Provide the [X, Y] coordinate of the cell's center where the given text is located.  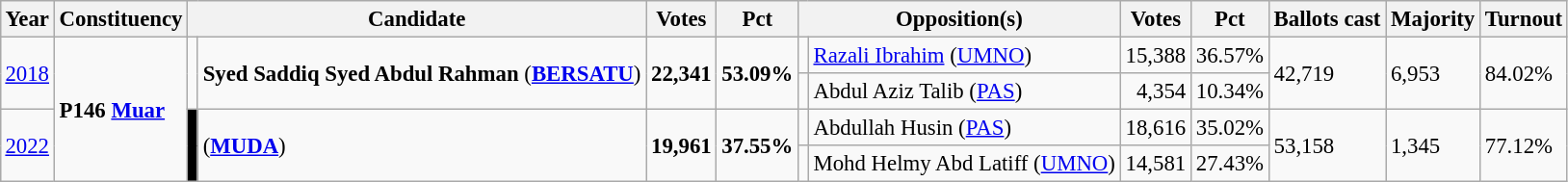
6,953 [1433, 73]
2018 [27, 73]
14,581 [1156, 164]
Abdullah Husin (PAS) [964, 128]
Ballots cast [1327, 19]
P146 Muar [120, 109]
35.02% [1229, 128]
Mohd Helmy Abd Latiff (UMNO) [964, 164]
Turnout [1524, 19]
42,719 [1327, 73]
Year [27, 19]
10.34% [1229, 91]
84.02% [1524, 73]
Syed Saddiq Syed Abdul Rahman (BERSATU) [422, 73]
Abdul Aziz Talib (PAS) [964, 91]
Majority [1433, 19]
19,961 [682, 146]
15,388 [1156, 55]
27.43% [1229, 164]
2022 [27, 146]
Candidate [417, 19]
1,345 [1433, 146]
37.55% [757, 146]
Opposition(s) [959, 19]
53.09% [757, 73]
53,158 [1327, 146]
36.57% [1229, 55]
22,341 [682, 73]
18,616 [1156, 128]
Razali Ibrahim (UMNO) [964, 55]
4,354 [1156, 91]
(MUDA) [422, 146]
77.12% [1524, 146]
Constituency [120, 19]
